Find where the given text appears and provide that cell's center as [X, Y] coordinate. 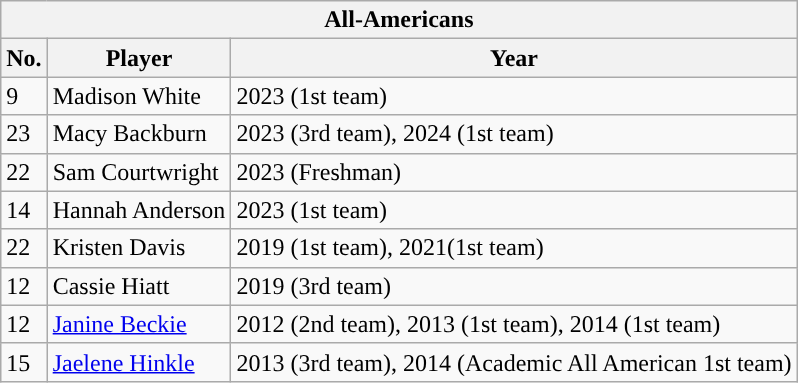
2012 (2nd team), 2013 (1st team), 2014 (1st team) [514, 324]
Hannah Anderson [139, 210]
Sam Courtwright [139, 172]
Player [139, 58]
Year [514, 58]
2023 (3rd team), 2024 (1st team) [514, 134]
Cassie Hiatt [139, 286]
2019 (3rd team) [514, 286]
2023 (Freshman) [514, 172]
All-Americans [399, 20]
9 [24, 96]
Jaelene Hinkle [139, 362]
2013 (3rd team), 2014 (Academic All American 1st team) [514, 362]
Kristen Davis [139, 248]
No. [24, 58]
15 [24, 362]
14 [24, 210]
2019 (1st team), 2021(1st team) [514, 248]
Madison White [139, 96]
Janine Beckie [139, 324]
23 [24, 134]
Macy Backburn [139, 134]
